Return [X, Y] of the center of cell containing provided text 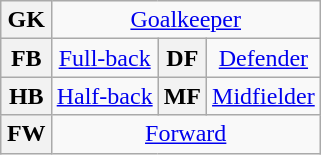
MF [182, 96]
DF [182, 58]
Half-back [104, 96]
GK [26, 20]
HB [26, 96]
Defender [264, 58]
Forward [186, 134]
Midfielder [264, 96]
Goalkeeper [186, 20]
FB [26, 58]
FW [26, 134]
Full-back [104, 58]
